Return the (X, Y) coordinate for the center point of the cell that contains the specified text.  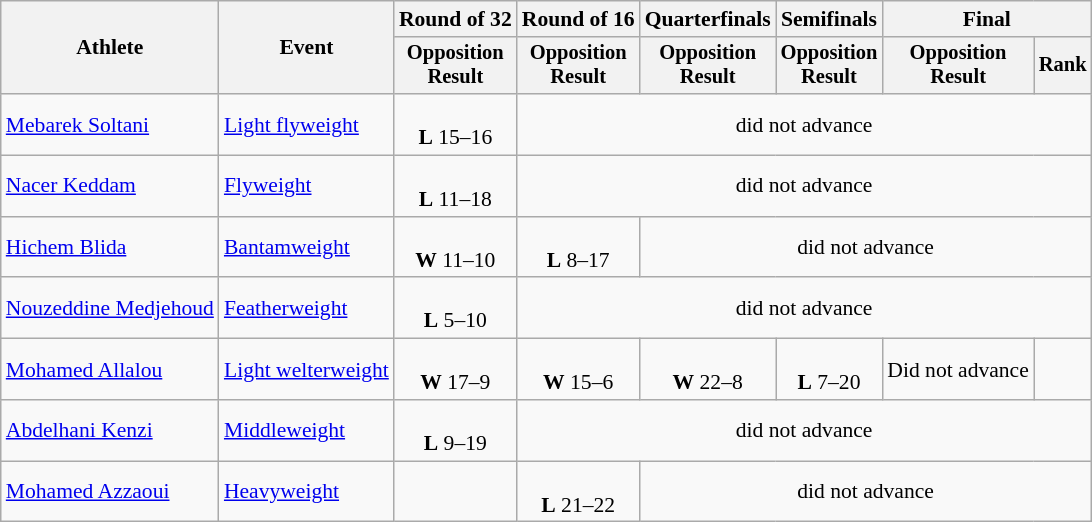
Light welterweight (306, 370)
W 22–8 (708, 370)
Event (306, 48)
L 15–16 (456, 124)
L 8–17 (578, 248)
L 21–22 (578, 492)
Hichem Blida (110, 248)
Heavyweight (306, 492)
W 11–10 (456, 248)
Flyweight (306, 186)
Final (986, 19)
Did not advance (958, 370)
Bantamweight (306, 248)
Nouzeddine Medjehoud (110, 308)
Mohamed Azzaoui (110, 492)
Mohamed Allalou (110, 370)
Round of 32 (456, 19)
W 15–6 (578, 370)
Featherweight (306, 308)
L 5–10 (456, 308)
Abdelhani Kenzi (110, 430)
W 17–9 (456, 370)
Rank (1063, 66)
Nacer Keddam (110, 186)
Middleweight (306, 430)
Light flyweight (306, 124)
L 7–20 (830, 370)
Semifinals (830, 19)
Mebarek Soltani (110, 124)
Quarterfinals (708, 19)
Round of 16 (578, 19)
L 11–18 (456, 186)
Athlete (110, 48)
L 9–19 (456, 430)
